Determine the (X, Y) coordinate at the center of the cell enclosing the given text.  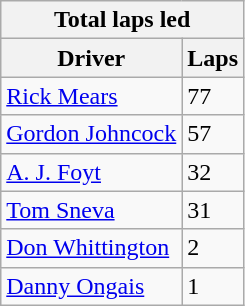
32 (213, 172)
31 (213, 210)
Don Whittington (92, 248)
1 (213, 286)
A. J. Foyt (92, 172)
77 (213, 96)
2 (213, 248)
Rick Mears (92, 96)
57 (213, 134)
Tom Sneva (92, 210)
Driver (92, 58)
Gordon Johncock (92, 134)
Danny Ongais (92, 286)
Laps (213, 58)
Total laps led (122, 20)
